Search for the cell housing the specified text and yield its [x, y] center coordinate. 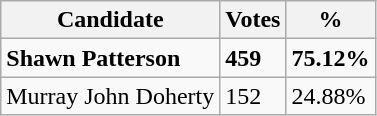
% [330, 20]
Murray John Doherty [110, 96]
75.12% [330, 58]
152 [253, 96]
Candidate [110, 20]
Shawn Patterson [110, 58]
24.88% [330, 96]
Votes [253, 20]
459 [253, 58]
